Identify which cell holds the provided text, then report its [x, y] central coordinate. 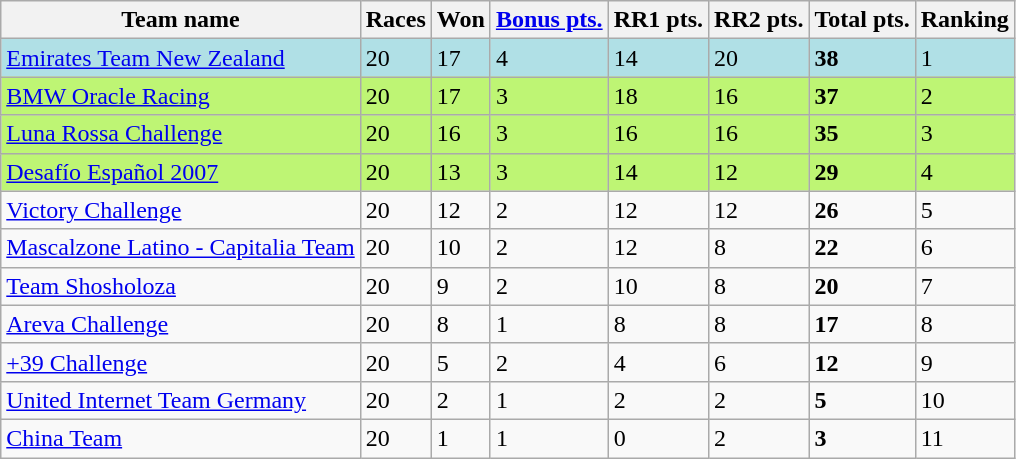
26 [862, 210]
Areva Challenge [180, 324]
13 [460, 172]
38 [862, 58]
Won [460, 20]
Luna Rossa Challenge [180, 134]
China Team [180, 438]
RR1 pts. [658, 20]
Total pts. [862, 20]
Emirates Team New Zealand [180, 58]
Desafío Español 2007 [180, 172]
Bonus pts. [549, 20]
35 [862, 134]
Team name [180, 20]
Ranking [964, 20]
Victory Challenge [180, 210]
Team Shosholoza [180, 286]
Mascalzone Latino - Capitalia Team [180, 248]
United Internet Team Germany [180, 400]
18 [658, 96]
Races [396, 20]
RR2 pts. [759, 20]
7 [964, 286]
29 [862, 172]
+39 Challenge [180, 362]
22 [862, 248]
37 [862, 96]
11 [964, 438]
BMW Oracle Racing [180, 96]
0 [658, 438]
